Provide the [x, y] coordinate of the cell's center where the given text is located.  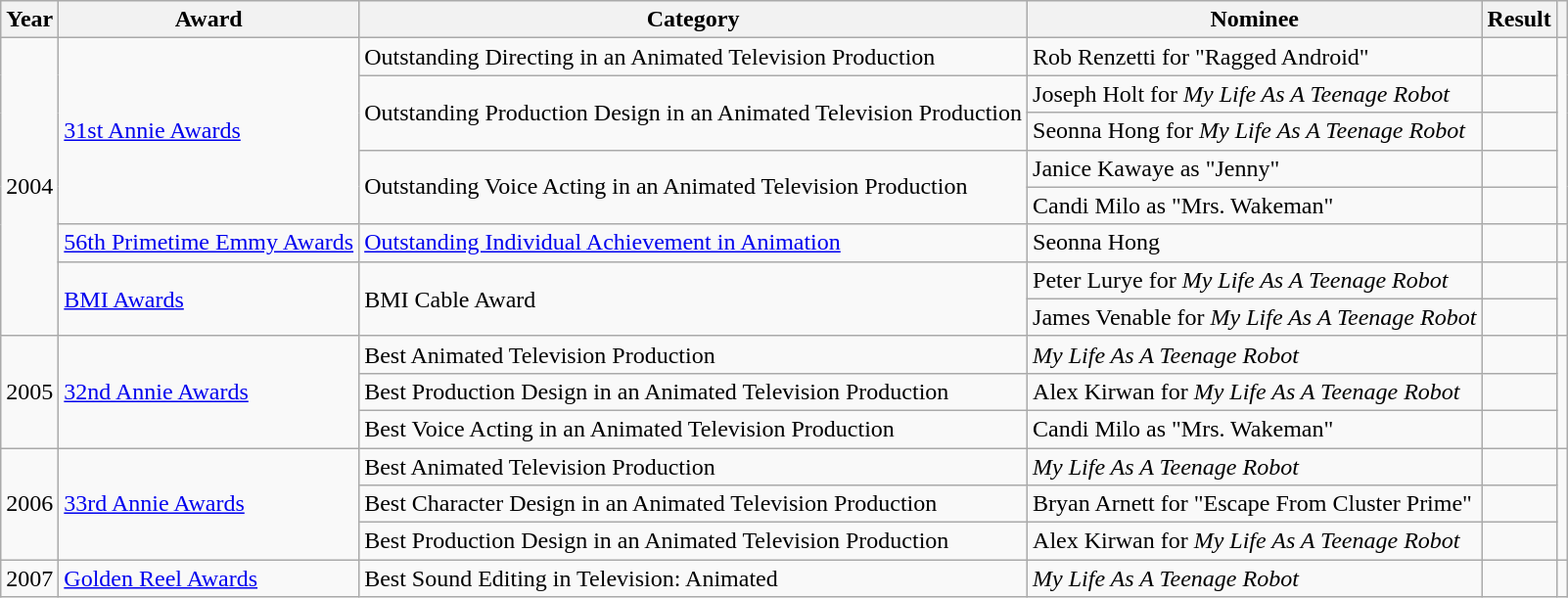
BMI Cable Award [693, 299]
Best Voice Acting in an Animated Television Production [693, 429]
Award [209, 20]
2007 [29, 578]
Best Character Design in an Animated Television Production [693, 504]
Janice Kawaye as "Jenny" [1255, 168]
Seonna Hong for My Life As A Teenage Robot [1255, 131]
Bryan Arnett for "Escape From Cluster Prime" [1255, 504]
31st Annie Awards [209, 131]
Seonna Hong [1255, 243]
Result [1519, 20]
Category [693, 20]
Nominee [1255, 20]
Outstanding Individual Achievement in Animation [693, 243]
Golden Reel Awards [209, 578]
33rd Annie Awards [209, 504]
Outstanding Production Design in an Animated Television Production [693, 113]
2005 [29, 391]
32nd Annie Awards [209, 391]
2004 [29, 187]
Outstanding Voice Acting in an Animated Television Production [693, 187]
56th Primetime Emmy Awards [209, 243]
Best Sound Editing in Television: Animated [693, 578]
James Venable for My Life As A Teenage Robot [1255, 317]
Outstanding Directing in an Animated Television Production [693, 57]
Joseph Holt for My Life As A Teenage Robot [1255, 94]
2006 [29, 504]
Year [29, 20]
Peter Lurye for My Life As A Teenage Robot [1255, 280]
Rob Renzetti for "Ragged Android" [1255, 57]
BMI Awards [209, 299]
